Determine the (x, y) coordinate at the center of the cell enclosing the given text.  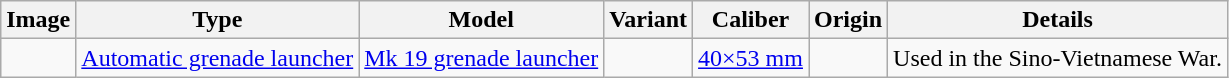
Origin (848, 20)
Automatic grenade launcher (218, 58)
Type (218, 20)
Used in the Sino-Vietnamese War. (1058, 58)
Mk 19 grenade launcher (482, 58)
Image (38, 20)
Model (482, 20)
40×53 mm (751, 58)
Details (1058, 20)
Variant (648, 20)
Caliber (751, 20)
